Pinpoint the cell where the given text exists, returning its (x, y) midpoint coordinate. 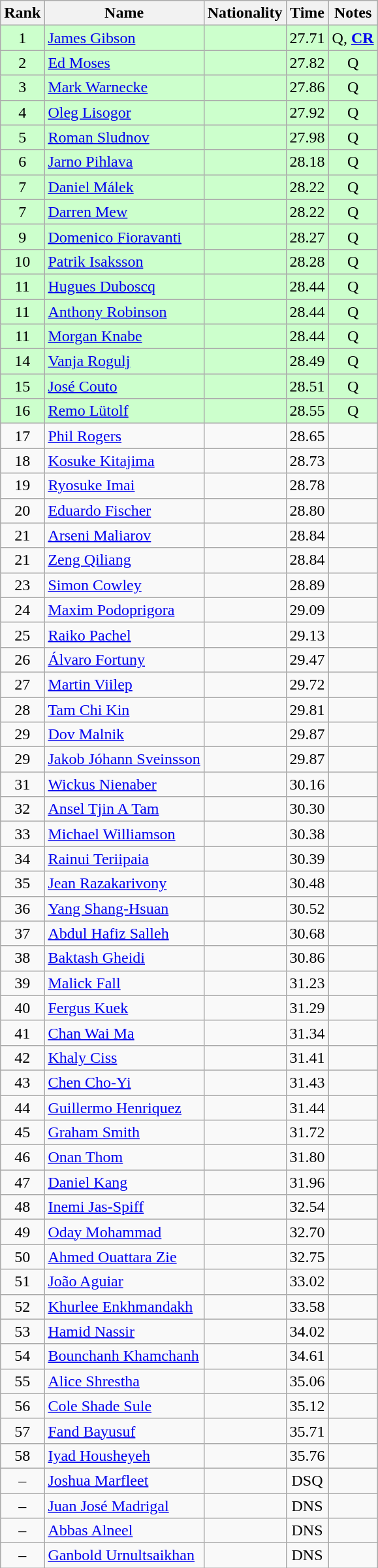
50 (22, 1257)
31.96 (307, 1182)
28.55 (307, 411)
28.51 (307, 386)
31.80 (307, 1158)
29.13 (307, 635)
Morgan Knabe (124, 337)
27.71 (307, 38)
Time (307, 13)
Tam Chi Kin (124, 709)
28.73 (307, 461)
Ganbold Urnultsaikhan (124, 1556)
2 (22, 63)
Vanja Rogulj (124, 361)
9 (22, 237)
25 (22, 635)
17 (22, 436)
26 (22, 659)
38 (22, 958)
Name (124, 13)
Fand Bayusuf (124, 1431)
35.76 (307, 1456)
28.28 (307, 261)
João Aguiar (124, 1282)
31.44 (307, 1108)
DSQ (307, 1480)
28.65 (307, 436)
28.80 (307, 510)
57 (22, 1431)
Hamid Nassir (124, 1331)
James Gibson (124, 38)
34.61 (307, 1356)
Zeng Qiliang (124, 560)
Juan José Madrigal (124, 1505)
Mark Warnecke (124, 88)
54 (22, 1356)
4 (22, 112)
30.48 (307, 884)
29.81 (307, 709)
33 (22, 834)
Darren Mew (124, 212)
Maxim Podoprigora (124, 610)
31.41 (307, 1058)
Roman Sludnov (124, 137)
31.43 (307, 1082)
Ansel Tjin A Tam (124, 809)
Jakob Jóhann Sveinsson (124, 759)
Domenico Fioravanti (124, 237)
Martin Viilep (124, 684)
35.12 (307, 1406)
Wickus Nienaber (124, 784)
31 (22, 784)
Jarno Pihlava (124, 162)
28.78 (307, 486)
45 (22, 1133)
Yang Shang-Hsuan (124, 909)
58 (22, 1456)
Oday Mohammad (124, 1232)
23 (22, 585)
32.70 (307, 1232)
27.92 (307, 112)
Chan Wai Ma (124, 1033)
Simon Cowley (124, 585)
48 (22, 1207)
Malick Fall (124, 983)
51 (22, 1282)
55 (22, 1381)
29.47 (307, 659)
Abdul Hafiz Salleh (124, 933)
Ahmed Ouattara Zie (124, 1257)
Joshua Marfleet (124, 1480)
33.02 (307, 1282)
Khaly Ciss (124, 1058)
Rank (22, 13)
28 (22, 709)
32.75 (307, 1257)
37 (22, 933)
Guillermo Henriquez (124, 1108)
3 (22, 88)
31.72 (307, 1133)
10 (22, 261)
35.06 (307, 1381)
30.30 (307, 809)
Jean Razakarivony (124, 884)
Bounchanh Khamchanh (124, 1356)
Khurlee Enkhmandakh (124, 1307)
28.89 (307, 585)
36 (22, 909)
Daniel Kang (124, 1182)
27.86 (307, 88)
Remo Lütolf (124, 411)
Baktash Gheidi (124, 958)
46 (22, 1158)
33.58 (307, 1307)
42 (22, 1058)
40 (22, 1008)
27 (22, 684)
27.98 (307, 137)
5 (22, 137)
52 (22, 1307)
Anthony Robinson (124, 312)
30.52 (307, 909)
6 (22, 162)
44 (22, 1108)
32 (22, 809)
14 (22, 361)
Phil Rogers (124, 436)
Alice Shrestha (124, 1381)
28.27 (307, 237)
Nationality (245, 13)
Iyad Housheyeh (124, 1456)
Graham Smith (124, 1133)
47 (22, 1182)
Oleg Lisogor (124, 112)
Patrik Isaksson (124, 261)
José Couto (124, 386)
35.71 (307, 1431)
31.29 (307, 1008)
31.34 (307, 1033)
Daniel Málek (124, 187)
Eduardo Fischer (124, 510)
34.02 (307, 1331)
43 (22, 1082)
Arseni Maliarov (124, 535)
28.18 (307, 162)
Cole Shade Sule (124, 1406)
Notes (353, 13)
Ryosuke Imai (124, 486)
49 (22, 1232)
Fergus Kuek (124, 1008)
Álvaro Fortuny (124, 659)
29.72 (307, 684)
1 (22, 38)
20 (22, 510)
Dov Malnik (124, 735)
24 (22, 610)
18 (22, 461)
56 (22, 1406)
27.82 (307, 63)
Inemi Jas-Spiff (124, 1207)
29.09 (307, 610)
Abbas Alneel (124, 1531)
30.68 (307, 933)
Ed Moses (124, 63)
30.86 (307, 958)
Kosuke Kitajima (124, 461)
39 (22, 983)
28.49 (307, 361)
34 (22, 859)
30.38 (307, 834)
53 (22, 1331)
Hugues Duboscq (124, 286)
Onan Thom (124, 1158)
32.54 (307, 1207)
16 (22, 411)
Raiko Pachel (124, 635)
19 (22, 486)
41 (22, 1033)
35 (22, 884)
Michael Williamson (124, 834)
31.23 (307, 983)
15 (22, 386)
Chen Cho-Yi (124, 1082)
Rainui Teriipaia (124, 859)
Q, CR (353, 38)
30.39 (307, 859)
30.16 (307, 784)
